Detect which cell encompasses the target text, then output its [x, y] center coordinate. 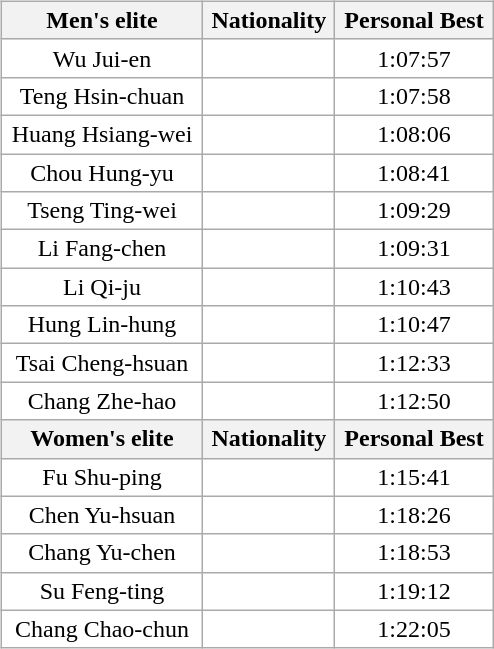
1:19:12 [414, 591]
Hung Lin-hung [102, 325]
1:07:57 [414, 58]
Teng Hsin-chuan [102, 96]
Chen Yu-hsuan [102, 515]
Fu Shu-ping [102, 477]
1:08:06 [414, 134]
Huang Hsiang-wei [102, 134]
1:10:43 [414, 287]
Chou Hung-yu [102, 173]
1:09:29 [414, 211]
Li Fang-chen [102, 249]
1:09:31 [414, 249]
Chang Zhe-hao [102, 401]
1:10:47 [414, 325]
Wu Jui-en [102, 58]
Tseng Ting-wei [102, 211]
Women's elite [102, 439]
1:18:26 [414, 515]
Su Feng-ting [102, 591]
Men's elite [102, 20]
1:07:58 [414, 96]
1:15:41 [414, 477]
Chang Yu-chen [102, 553]
Chang Chao-chun [102, 629]
1:12:50 [414, 401]
1:08:41 [414, 173]
1:18:53 [414, 553]
1:12:33 [414, 363]
Tsai Cheng-hsuan [102, 363]
1:22:05 [414, 629]
Li Qi-ju [102, 287]
